Output the (x, y) coordinate of the center of the cell containing the given text.  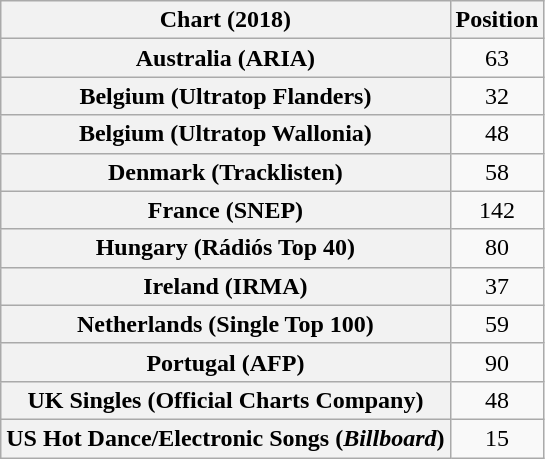
Portugal (AFP) (226, 362)
90 (497, 362)
Belgium (Ultratop Flanders) (226, 96)
US Hot Dance/Electronic Songs (Billboard) (226, 438)
Chart (2018) (226, 20)
32 (497, 96)
15 (497, 438)
80 (497, 248)
Australia (ARIA) (226, 58)
58 (497, 172)
Belgium (Ultratop Wallonia) (226, 134)
63 (497, 58)
UK Singles (Official Charts Company) (226, 400)
Netherlands (Single Top 100) (226, 324)
Hungary (Rádiós Top 40) (226, 248)
Ireland (IRMA) (226, 286)
Position (497, 20)
37 (497, 286)
59 (497, 324)
France (SNEP) (226, 210)
142 (497, 210)
Denmark (Tracklisten) (226, 172)
